For the text-containing cell, return its midpoint in [x, y] coordinate format. 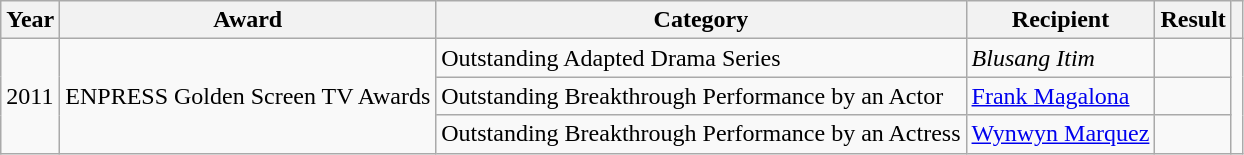
Category [701, 20]
Blusang Itim [1060, 58]
Outstanding Breakthrough Performance by an Actor [701, 96]
2011 [30, 96]
Frank Magalona [1060, 96]
Result [1193, 20]
ENPRESS Golden Screen TV Awards [248, 96]
Outstanding Adapted Drama Series [701, 58]
Wynwyn Marquez [1060, 134]
Year [30, 20]
Award [248, 20]
Recipient [1060, 20]
Outstanding Breakthrough Performance by an Actress [701, 134]
